Pinpoint the cell where the given text exists, returning its [X, Y] midpoint coordinate. 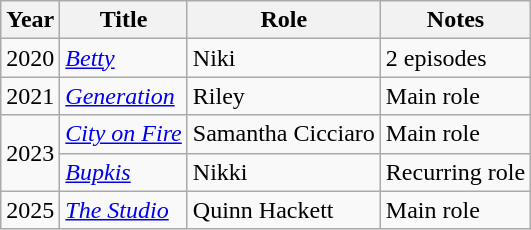
Samantha Cicciaro [284, 134]
Betty [124, 58]
Role [284, 20]
2025 [30, 210]
Niki [284, 58]
Bupkis [124, 172]
Recurring role [455, 172]
2021 [30, 96]
2023 [30, 153]
Notes [455, 20]
2020 [30, 58]
Quinn Hackett [284, 210]
City on Fire [124, 134]
Generation [124, 96]
The Studio [124, 210]
Year [30, 20]
Title [124, 20]
Nikki [284, 172]
Riley [284, 96]
2 episodes [455, 58]
